For the text-containing cell, return its midpoint in [X, Y] coordinate format. 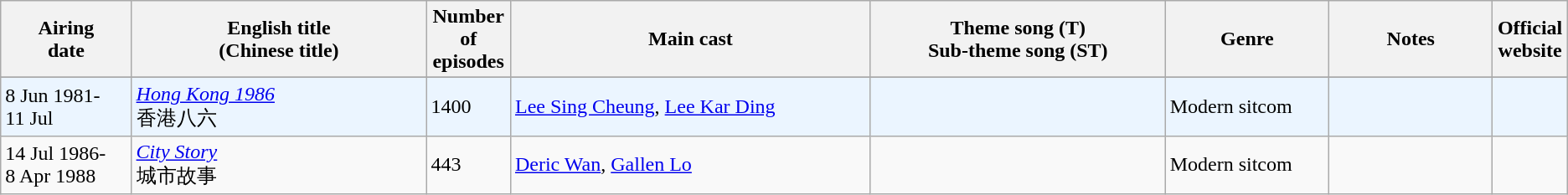
8 Jun 1981- 11 Jul [66, 107]
English title (Chinese title) [279, 39]
Hong Kong 1986 香港八六 [279, 107]
Lee Sing Cheung, Lee Kar Ding [690, 107]
443 [469, 165]
1400 [469, 107]
Theme song (T) Sub-theme song (ST) [1018, 39]
Official website [1529, 39]
Number of episodes [469, 39]
Genre [1246, 39]
14 Jul 1986- 8 Apr 1988 [66, 165]
Airingdate [66, 39]
Notes [1411, 39]
Main cast [690, 39]
Deric Wan, Gallen Lo [690, 165]
City Story 城市故事 [279, 165]
